Extract the (X, Y) coordinate from the center of the cell holding the provided text.  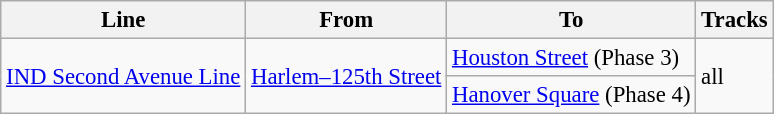
all (734, 76)
Harlem–125th Street (346, 76)
To (572, 20)
Houston Street (Phase 3) (572, 58)
Line (124, 20)
Hanover Square (Phase 4) (572, 95)
Tracks (734, 20)
IND Second Avenue Line (124, 76)
From (346, 20)
